Determine the [x, y] coordinate at the center of the cell enclosing the given text.  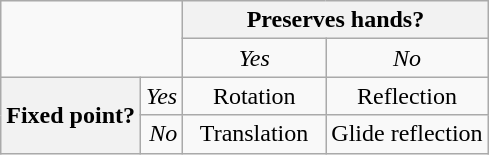
Rotation [254, 96]
Preserves hands? [336, 20]
Glide reflection [407, 134]
Reflection [407, 96]
Translation [254, 134]
Fixed point? [71, 115]
